Extract the [X, Y] coordinate from the center of the cell holding the provided text.  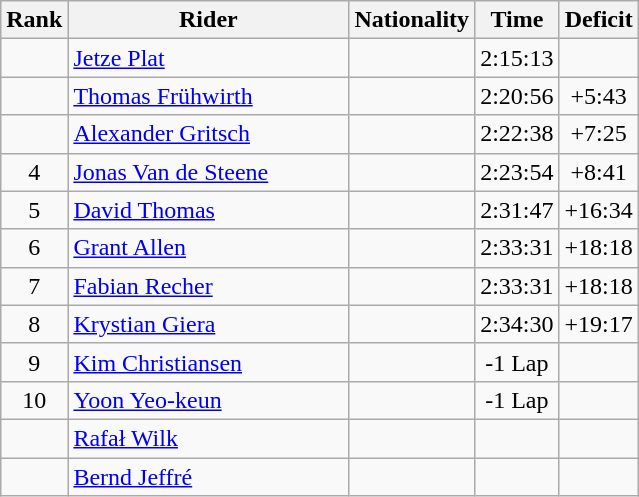
+19:17 [598, 324]
8 [34, 324]
10 [34, 400]
Rider [208, 20]
2:15:13 [517, 58]
Krystian Giera [208, 324]
David Thomas [208, 210]
Time [517, 20]
Grant Allen [208, 248]
Bernd Jeffré [208, 477]
9 [34, 362]
+16:34 [598, 210]
6 [34, 248]
+8:41 [598, 172]
Yoon Yeo-keun [208, 400]
2:22:38 [517, 134]
4 [34, 172]
Alexander Gritsch [208, 134]
Kim Christiansen [208, 362]
Fabian Recher [208, 286]
+5:43 [598, 96]
2:34:30 [517, 324]
2:20:56 [517, 96]
Rafał Wilk [208, 438]
7 [34, 286]
Jonas Van de Steene [208, 172]
+7:25 [598, 134]
Thomas Frühwirth [208, 96]
5 [34, 210]
2:23:54 [517, 172]
Deficit [598, 20]
Rank [34, 20]
Nationality [412, 20]
Jetze Plat [208, 58]
2:31:47 [517, 210]
